Determine the (X, Y) coordinate at the center of the cell enclosing the given text.  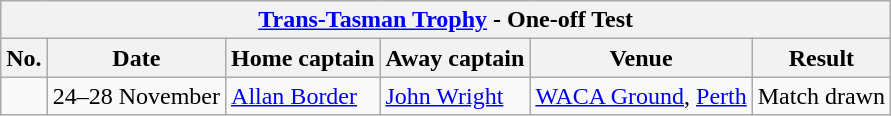
Result (821, 58)
Venue (641, 58)
Trans-Tasman Trophy - One-off Test (446, 20)
Match drawn (821, 96)
Date (136, 58)
Home captain (303, 58)
John Wright (455, 96)
Allan Border (303, 96)
WACA Ground, Perth (641, 96)
Away captain (455, 58)
No. (24, 58)
24–28 November (136, 96)
